Detect which cell encompasses the target text, then output its [X, Y] center coordinate. 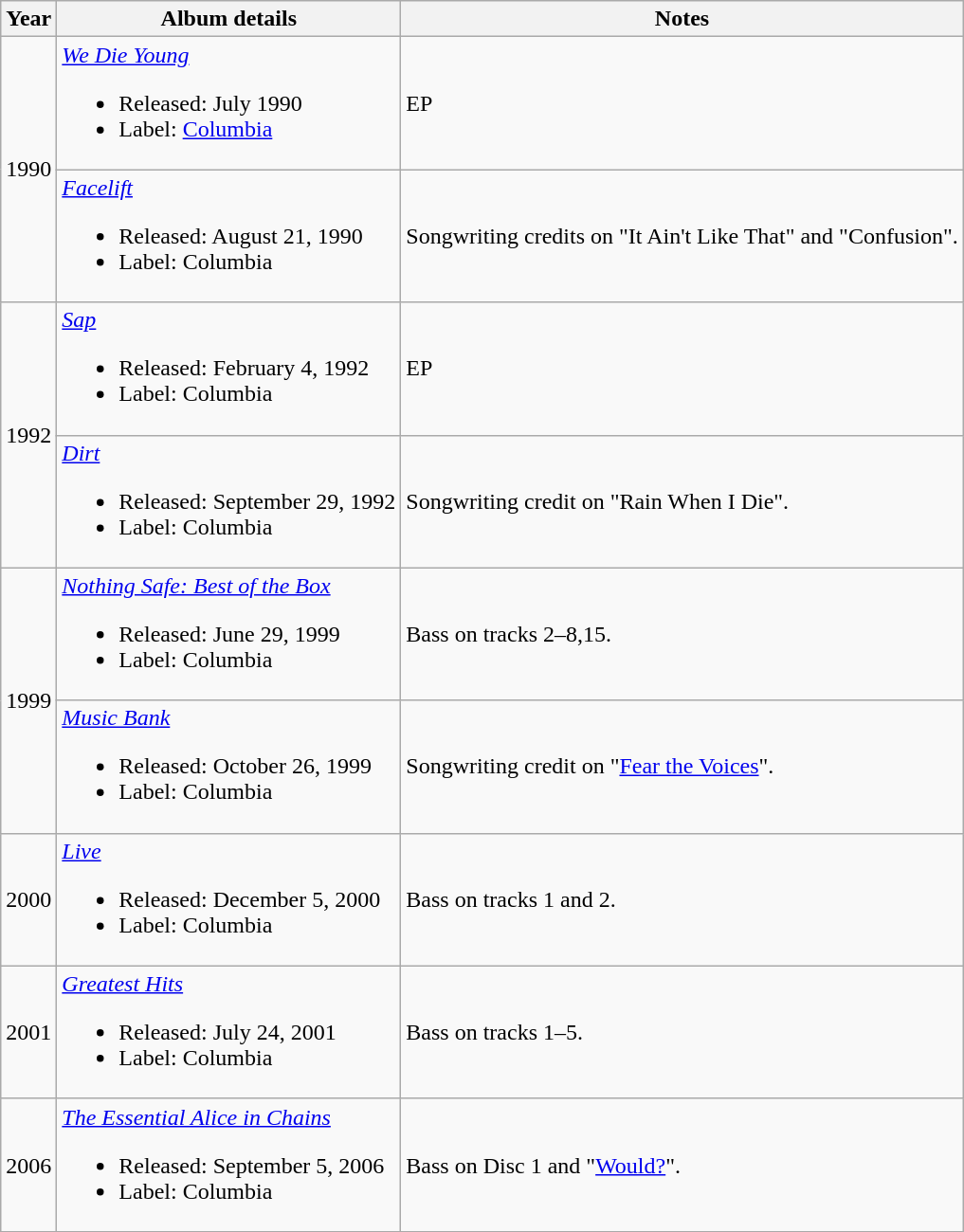
Bass on tracks 2–8,15. [682, 634]
1992 [28, 435]
Bass on Disc 1 and "Would?". [682, 1165]
Notes [682, 19]
2001 [28, 1032]
Bass on tracks 1–5. [682, 1032]
Songwriting credit on "Fear the Voices". [682, 767]
2000 [28, 899]
1990 [28, 170]
Songwriting credits on "It Ain't Like That" and "Confusion". [682, 236]
DirtReleased: September 29, 1992Label: Columbia [229, 501]
Year [28, 19]
Album details [229, 19]
We Die YoungReleased: July 1990Label: Columbia [229, 103]
Music BankReleased: October 26, 1999Label: Columbia [229, 767]
2006 [28, 1165]
LiveReleased: December 5, 2000Label: Columbia [229, 899]
FaceliftReleased: August 21, 1990Label: Columbia [229, 236]
Songwriting credit on "Rain When I Die". [682, 501]
Greatest HitsReleased: July 24, 2001Label: Columbia [229, 1032]
1999 [28, 700]
SapReleased: February 4, 1992Label: Columbia [229, 369]
Nothing Safe: Best of the BoxReleased: June 29, 1999Label: Columbia [229, 634]
The Essential Alice in ChainsReleased: September 5, 2006Label: Columbia [229, 1165]
Bass on tracks 1 and 2. [682, 899]
